Detect which cell encompasses the target text, then output its (X, Y) center coordinate. 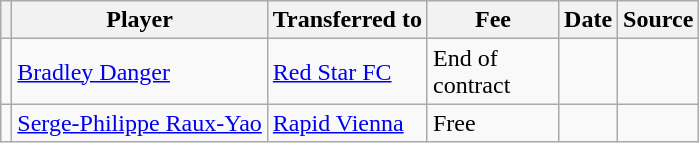
Transferred to (347, 20)
Date (588, 20)
Player (140, 20)
Free (492, 123)
End of contract (492, 72)
Serge-Philippe Raux-Yao (140, 123)
Red Star FC (347, 72)
Rapid Vienna (347, 123)
Fee (492, 20)
Source (658, 20)
Bradley Danger (140, 72)
